Scan for the cell matching the given text and deliver its (X, Y) coordinate at center. 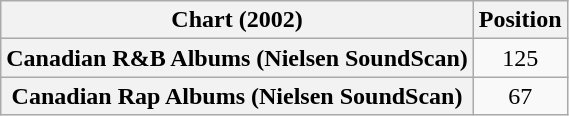
Position (520, 20)
Canadian Rap Albums (Nielsen SoundScan) (238, 96)
Chart (2002) (238, 20)
125 (520, 58)
Canadian R&B Albums (Nielsen SoundScan) (238, 58)
67 (520, 96)
